Extract the [X, Y] coordinate from the center of the cell holding the provided text.  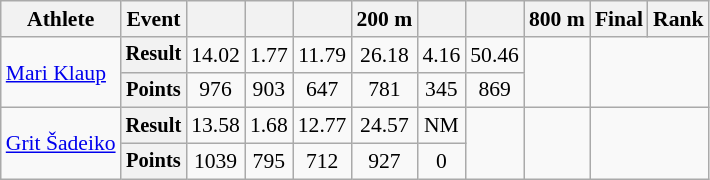
11.79 [322, 55]
200 m [384, 19]
800 m [557, 19]
795 [269, 162]
Mari Klaup [61, 72]
4.16 [441, 55]
13.58 [216, 126]
14.02 [216, 55]
12.77 [322, 126]
Event [154, 19]
Rank [678, 19]
1.68 [269, 126]
712 [322, 162]
NM [441, 126]
1.77 [269, 55]
927 [384, 162]
345 [441, 90]
869 [494, 90]
1039 [216, 162]
781 [384, 90]
Grit Šadeiko [61, 144]
Athlete [61, 19]
24.57 [384, 126]
647 [322, 90]
50.46 [494, 55]
0 [441, 162]
903 [269, 90]
Final [619, 19]
976 [216, 90]
26.18 [384, 55]
